For the text-containing cell, return its midpoint in [X, Y] coordinate format. 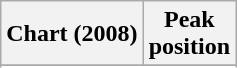
Chart (2008) [72, 34]
Peakposition [189, 34]
